Determine the [x, y] coordinate at the center of the cell enclosing the given text.  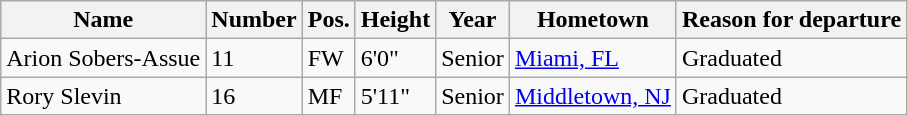
Middletown, NJ [592, 96]
Year [473, 20]
Height [395, 20]
16 [254, 96]
Miami, FL [592, 58]
MF [328, 96]
6'0" [395, 58]
Pos. [328, 20]
11 [254, 58]
Arion Sobers-Assue [104, 58]
Reason for departure [791, 20]
Name [104, 20]
Hometown [592, 20]
FW [328, 58]
Number [254, 20]
5'11" [395, 96]
Rory Slevin [104, 96]
